Identify which cell holds the provided text, then report its [X, Y] central coordinate. 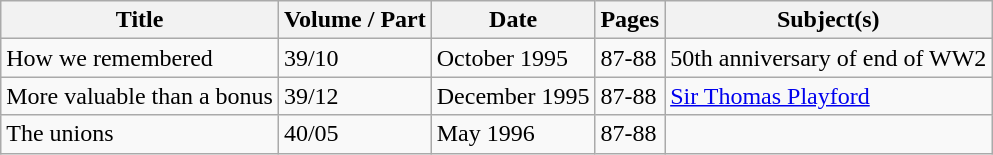
39/10 [354, 58]
December 1995 [513, 96]
October 1995 [513, 58]
Sir Thomas Playford [828, 96]
Pages [630, 20]
50th anniversary of end of WW2 [828, 58]
More valuable than a bonus [140, 96]
May 1996 [513, 134]
Subject(s) [828, 20]
How we remembered [140, 58]
40/05 [354, 134]
Title [140, 20]
Date [513, 20]
Volume / Part [354, 20]
The unions [140, 134]
39/12 [354, 96]
